Scan for the cell matching the given text and deliver its [X, Y] coordinate at center. 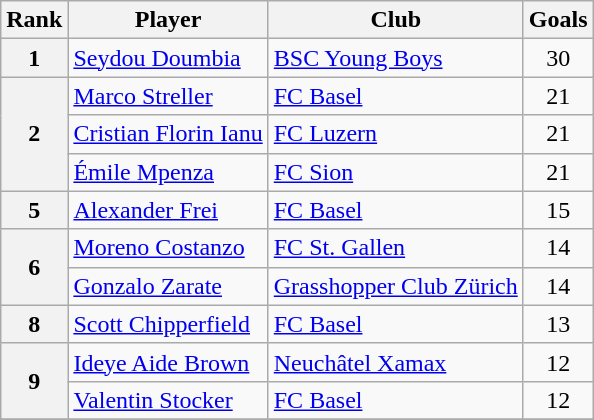
FC Sion [396, 172]
Alexander Frei [168, 210]
Goals [558, 20]
8 [34, 324]
1 [34, 58]
Cristian Florin Ianu [168, 134]
5 [34, 210]
30 [558, 58]
9 [34, 381]
Marco Streller [168, 96]
FC Luzern [396, 134]
2 [34, 134]
Grasshopper Club Zürich [396, 286]
15 [558, 210]
Gonzalo Zarate [168, 286]
BSC Young Boys [396, 58]
Émile Mpenza [168, 172]
Moreno Costanzo [168, 248]
Ideye Aide Brown [168, 362]
Valentin Stocker [168, 400]
Club [396, 20]
FC St. Gallen [396, 248]
13 [558, 324]
Neuchâtel Xamax [396, 362]
6 [34, 267]
Rank [34, 20]
Player [168, 20]
Seydou Doumbia [168, 58]
Scott Chipperfield [168, 324]
